Extract the [X, Y] coordinate from the center of the cell holding the provided text.  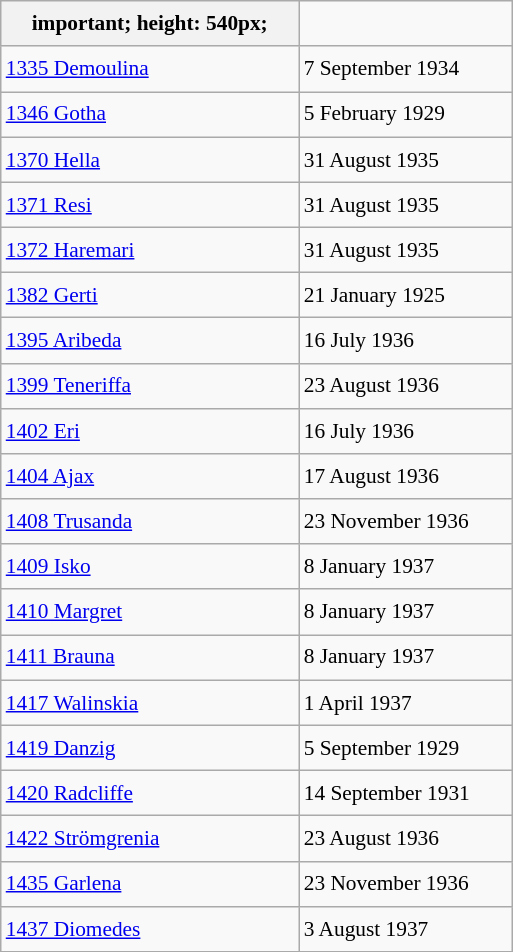
1409 Isko [150, 566]
1410 Margret [150, 612]
1411 Brauna [150, 658]
1371 Resi [150, 204]
1402 Eri [150, 430]
1372 Haremari [150, 250]
5 February 1929 [406, 114]
1437 Diomedes [150, 928]
1419 Danzig [150, 748]
17 August 1936 [406, 476]
21 January 1925 [406, 296]
5 September 1929 [406, 748]
3 August 1937 [406, 928]
1435 Garlena [150, 884]
important; height: 540px; [150, 24]
1422 Strömgrenia [150, 838]
1399 Teneriffa [150, 386]
1408 Trusanda [150, 522]
1346 Gotha [150, 114]
1404 Ajax [150, 476]
1417 Walinskia [150, 702]
1335 Demoulina [150, 68]
1395 Aribeda [150, 340]
1420 Radcliffe [150, 792]
1370 Hella [150, 160]
14 September 1931 [406, 792]
1 April 1937 [406, 702]
1382 Gerti [150, 296]
7 September 1934 [406, 68]
